Pinpoint the cell where the given text exists, returning its (X, Y) midpoint coordinate. 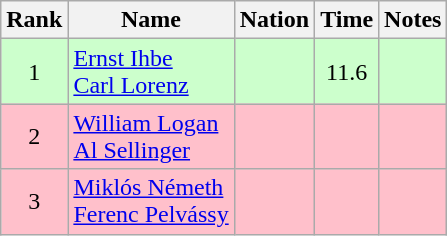
2 (34, 136)
Rank (34, 20)
Notes (413, 20)
Time (347, 20)
Miklós NémethFerenc Pelvássy (151, 202)
Nation (274, 20)
1 (34, 72)
Ernst IhbeCarl Lorenz (151, 72)
Name (151, 20)
William LoganAl Sellinger (151, 136)
3 (34, 202)
11.6 (347, 72)
